For the text-containing cell, return its midpoint in [x, y] coordinate format. 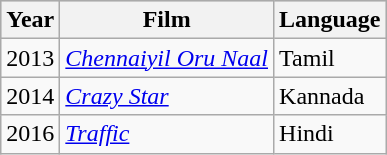
Kannada [330, 96]
Year [30, 20]
Film [167, 20]
Crazy Star [167, 96]
Language [330, 20]
Chennaiyil Oru Naal [167, 58]
Traffic [167, 134]
2014 [30, 96]
2013 [30, 58]
Tamil [330, 58]
2016 [30, 134]
Hindi [330, 134]
